Capture the cell that displays the provided text and extract its (x, y) central coordinate. 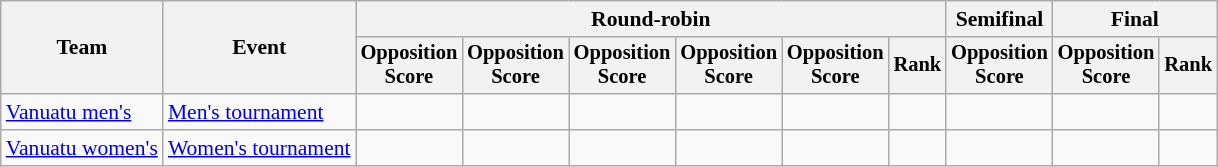
Vanuatu women's (82, 148)
Event (260, 48)
Round-robin (652, 19)
Final (1135, 19)
Semifinal (1000, 19)
Team (82, 48)
Vanuatu men's (82, 112)
Women's tournament (260, 148)
Men's tournament (260, 112)
